Capture the cell that displays the provided text and extract its (X, Y) central coordinate. 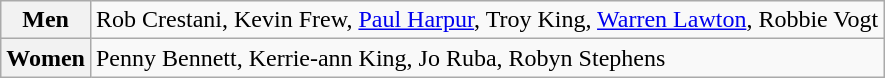
Rob Crestani, Kevin Frew, Paul Harpur, Troy King, Warren Lawton, Robbie Vogt (486, 20)
Penny Bennett, Kerrie-ann King, Jo Ruba, Robyn Stephens (486, 58)
Women (46, 58)
Men (46, 20)
